From the cell containing the given text, extract its center point as (x, y) coordinate. 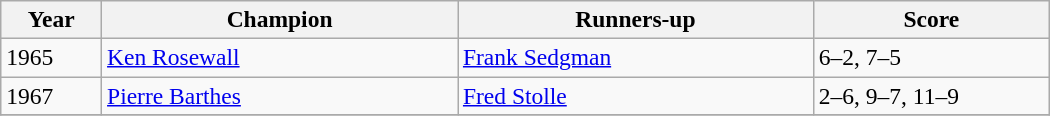
Pierre Barthes (280, 95)
Runners-up (636, 19)
1965 (52, 57)
6–2, 7–5 (931, 57)
Year (52, 19)
1967 (52, 95)
Champion (280, 19)
Score (931, 19)
2–6, 9–7, 11–9 (931, 95)
Fred Stolle (636, 95)
Ken Rosewall (280, 57)
Frank Sedgman (636, 57)
